Detect which cell encompasses the target text, then output its (X, Y) center coordinate. 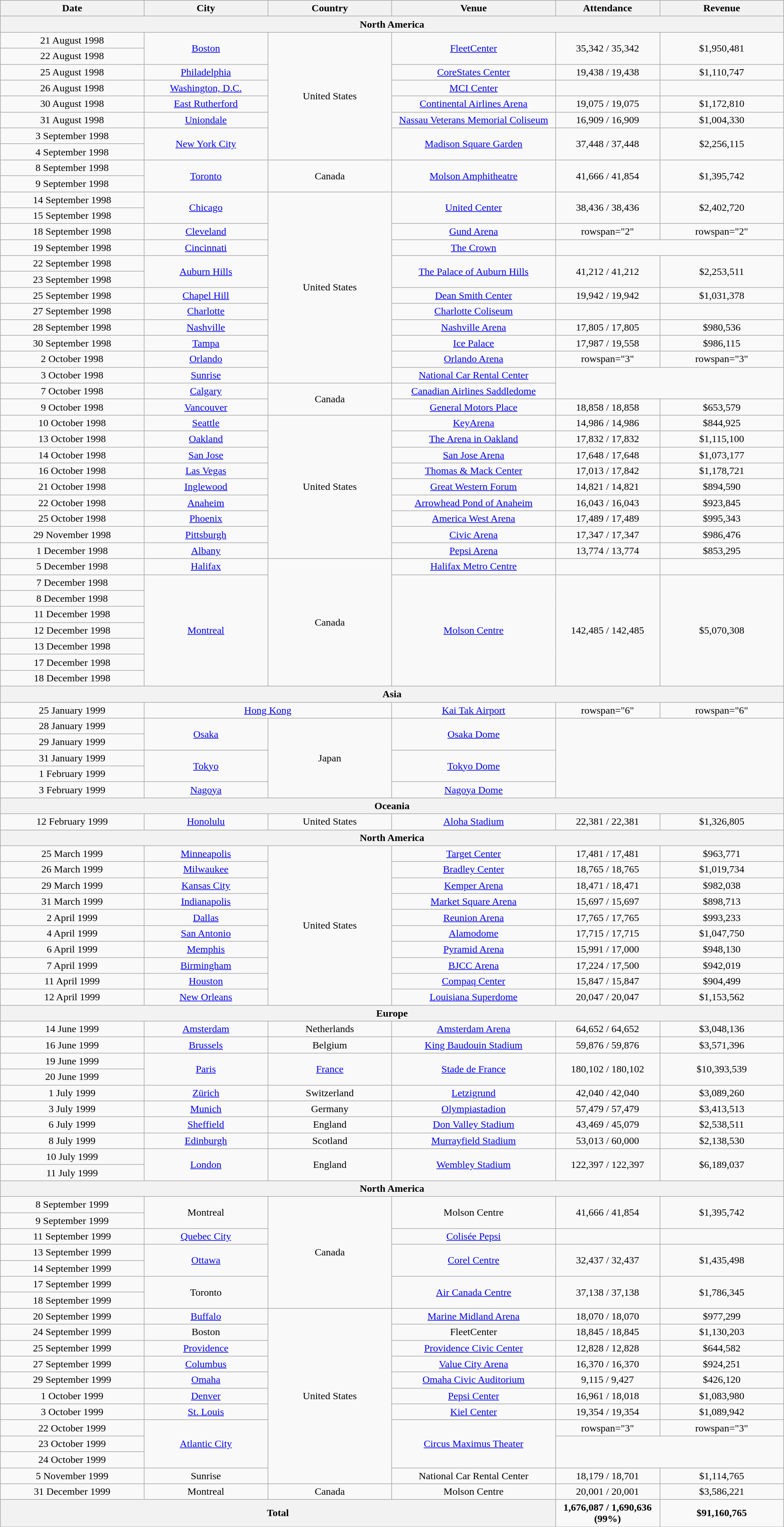
18,845 / 18,845 (607, 1332)
$904,499 (722, 981)
9 September 1999 (72, 1221)
$1,435,498 (722, 1260)
Scotland (330, 1141)
Orlando Arena (473, 359)
Switzerland (330, 1093)
8 September 1998 (72, 168)
20 June 1999 (72, 1077)
Tampa (206, 343)
10 July 1999 (72, 1157)
United Center (473, 208)
37,138 / 37,138 (607, 1292)
23 October 1999 (72, 1444)
Revenue (722, 8)
Uniondale (206, 120)
6 April 1999 (72, 949)
18,179 / 18,701 (607, 1475)
13 October 1998 (72, 439)
35,342 / 35,342 (607, 48)
Edinburgh (206, 1141)
9,115 / 9,427 (607, 1380)
Date (72, 8)
17,013 / 17,842 (607, 471)
Amsterdam (206, 1029)
Providence Civic Center (473, 1348)
Pepsi Arena (473, 551)
San Jose Arena (473, 455)
Dallas (206, 917)
13,774 / 13,774 (607, 551)
Stade de France (473, 1069)
25 October 1998 (72, 519)
Belgium (330, 1045)
$3,413,513 (722, 1109)
$894,590 (722, 487)
New York City (206, 144)
Letzigrund (473, 1093)
Oakland (206, 439)
Don Valley Stadium (473, 1125)
$1,115,100 (722, 439)
Brussels (206, 1045)
Kai Tak Airport (473, 710)
$2,256,115 (722, 144)
San Jose (206, 455)
Air Canada Centre (473, 1292)
$1,326,805 (722, 822)
14,821 / 14,821 (607, 487)
America West Arena (473, 519)
$3,571,396 (722, 1045)
Pittsburgh (206, 535)
28 January 1999 (72, 726)
8 December 1998 (72, 598)
Inglewood (206, 487)
15,847 / 15,847 (607, 981)
Total (278, 1514)
24 September 1999 (72, 1332)
2 April 1999 (72, 917)
16,909 / 16,909 (607, 120)
$986,476 (722, 535)
64,652 / 64,652 (607, 1029)
King Baudouin Stadium (473, 1045)
122,397 / 122,397 (607, 1165)
General Motors Place (473, 407)
53,013 / 60,000 (607, 1141)
11 July 1999 (72, 1172)
Nagoya (206, 790)
25 January 1999 (72, 710)
Auburn Hills (206, 272)
180,102 / 180,102 (607, 1069)
$1,172,810 (722, 104)
Denver (206, 1396)
19 June 1999 (72, 1061)
Olympiastadion (473, 1109)
Bradley Center (473, 870)
$2,538,511 (722, 1125)
27 September 1998 (72, 311)
17,715 / 17,715 (607, 933)
Colisée Pepsi (473, 1237)
1 December 1998 (72, 551)
26 March 1999 (72, 870)
16,961 / 18,018 (607, 1396)
$2,402,720 (722, 208)
17,648 / 17,648 (607, 455)
Japan (330, 758)
The Arena in Oakland (473, 439)
Tokyo (206, 766)
$993,233 (722, 917)
31 March 1999 (72, 901)
Nassau Veterans Memorial Coliseum (473, 120)
Las Vegas (206, 471)
City (206, 8)
Ice Palace (473, 343)
Nashville Arena (473, 327)
16 October 1998 (72, 471)
Munich (206, 1109)
Pyramid Arena (473, 949)
5 November 1999 (72, 1475)
Murrayfield Stadium (473, 1141)
Anaheim (206, 503)
Orlando (206, 359)
15 September 1998 (72, 216)
13 September 1999 (72, 1253)
Omaha (206, 1380)
Marine Midland Arena (473, 1316)
$1,073,177 (722, 455)
Buffalo (206, 1316)
22 October 1999 (72, 1428)
7 December 1998 (72, 582)
$942,019 (722, 965)
Halifax (206, 567)
18,765 / 18,765 (607, 870)
17 December 1998 (72, 662)
37,448 / 37,448 (607, 144)
$898,713 (722, 901)
$923,845 (722, 503)
Calgary (206, 391)
18 September 1998 (72, 232)
12 April 1999 (72, 997)
Corel Centre (473, 1260)
17,224 / 17,500 (607, 965)
13 December 1998 (72, 646)
22 October 1998 (72, 503)
$1,110,747 (722, 72)
New Orleans (206, 997)
22,381 / 22,381 (607, 822)
$10,393,539 (722, 1069)
Phoenix (206, 519)
15,697 / 15,697 (607, 901)
$1,019,734 (722, 870)
Albany (206, 551)
St. Louis (206, 1412)
BJCC Arena (473, 965)
MCI Center (473, 88)
$2,138,530 (722, 1141)
18 December 1998 (72, 678)
8 July 1999 (72, 1141)
4 September 1998 (72, 152)
$963,771 (722, 854)
$653,579 (722, 407)
12 December 1998 (72, 630)
9 October 1998 (72, 407)
1 February 1999 (72, 774)
23 September 1998 (72, 280)
16 June 1999 (72, 1045)
18,070 / 18,070 (607, 1316)
24 October 1999 (72, 1460)
$6,189,037 (722, 1165)
Osaka (206, 734)
Quebec City (206, 1237)
$1,950,481 (722, 48)
Atlantic City (206, 1444)
$3,089,260 (722, 1093)
Country (330, 8)
43,469 / 45,079 (607, 1125)
Memphis (206, 949)
$982,038 (722, 885)
Germany (330, 1109)
25 March 1999 (72, 854)
East Rutherford (206, 104)
Milwaukee (206, 870)
Cleveland (206, 232)
7 April 1999 (72, 965)
Hong Kong (268, 710)
$1,047,750 (722, 933)
11 December 1998 (72, 614)
Madison Square Garden (473, 144)
21 October 1998 (72, 487)
18,858 / 18,858 (607, 407)
Arrowhead Pond of Anaheim (473, 503)
$1,130,203 (722, 1332)
Pepsi Center (473, 1396)
Omaha Civic Auditorium (473, 1380)
1 October 1999 (72, 1396)
Great Western Forum (473, 487)
14 October 1998 (72, 455)
KeyArena (473, 423)
$1,089,942 (722, 1412)
Europe (392, 1013)
9 September 1998 (72, 184)
25 September 1999 (72, 1348)
26 August 1998 (72, 88)
$1,031,378 (722, 295)
Halifax Metro Centre (473, 567)
22 August 1998 (72, 56)
3 July 1999 (72, 1109)
20,047 / 20,047 (607, 997)
$2,253,511 (722, 272)
Chicago (206, 208)
Indianapolis (206, 901)
Market Square Arena (473, 901)
12,828 / 12,828 (607, 1348)
27 September 1999 (72, 1364)
Compaq Center (473, 981)
19,942 / 19,942 (607, 295)
Charlotte (206, 311)
Thomas & Mack Center (473, 471)
17,481 / 17,481 (607, 854)
22 September 1998 (72, 264)
Louisiana Superdome (473, 997)
$1,114,765 (722, 1475)
31 January 1999 (72, 758)
$3,048,136 (722, 1029)
Canadian Airlines Saddledome (473, 391)
Houston (206, 981)
19,354 / 19,354 (607, 1412)
Nagoya Dome (473, 790)
29 March 1999 (72, 885)
$1,004,330 (722, 120)
France (330, 1069)
14 September 1999 (72, 1268)
San Antonio (206, 933)
21 August 1998 (72, 40)
18,471 / 18,471 (607, 885)
59,876 / 59,876 (607, 1045)
25 August 1998 (72, 72)
Attendance (607, 8)
Birmingham (206, 965)
30 September 1998 (72, 343)
4 April 1999 (72, 933)
$986,115 (722, 343)
$426,120 (722, 1380)
$980,536 (722, 327)
Providence (206, 1348)
3 September 1998 (72, 136)
Cincinnati (206, 248)
Asia (392, 694)
18 September 1999 (72, 1300)
Dean Smith Center (473, 295)
Target Center (473, 854)
11 April 1999 (72, 981)
$995,343 (722, 519)
20,001 / 20,001 (607, 1492)
The Palace of Auburn Hills (473, 272)
Kiel Center (473, 1412)
29 January 1999 (72, 742)
16,370 / 16,370 (607, 1364)
$91,160,765 (722, 1514)
CoreStates Center (473, 72)
29 November 1998 (72, 535)
28 September 1998 (72, 327)
38,436 / 38,436 (607, 208)
17,832 / 17,832 (607, 439)
2 October 1998 (72, 359)
Minneapolis (206, 854)
Aloha Stadium (473, 822)
3 October 1998 (72, 375)
6 July 1999 (72, 1125)
Kansas City (206, 885)
8 September 1999 (72, 1204)
$977,299 (722, 1316)
Molson Amphitheatre (473, 176)
3 February 1999 (72, 790)
17,765 / 17,765 (607, 917)
17 September 1999 (72, 1284)
41,212 / 41,212 (607, 272)
14 June 1999 (72, 1029)
Gund Arena (473, 232)
$5,070,308 (722, 630)
31 August 1998 (72, 120)
London (206, 1165)
Alamodome (473, 933)
7 October 1998 (72, 391)
Amsterdam Arena (473, 1029)
19,075 / 19,075 (607, 104)
16,043 / 16,043 (607, 503)
57,479 / 57,479 (607, 1109)
Seattle (206, 423)
42,040 / 42,040 (607, 1093)
$1,786,345 (722, 1292)
29 September 1999 (72, 1380)
Ottawa (206, 1260)
Charlotte Coliseum (473, 311)
Oceania (392, 806)
Reunion Arena (473, 917)
Columbus (206, 1364)
17,805 / 17,805 (607, 327)
Venue (473, 8)
$948,130 (722, 949)
Wembley Stadium (473, 1165)
17,987 / 19,558 (607, 343)
The Crown (473, 248)
$1,178,721 (722, 471)
Kemper Arena (473, 885)
17,347 / 17,347 (607, 535)
Philadelphia (206, 72)
20 September 1999 (72, 1316)
Value City Arena (473, 1364)
$844,925 (722, 423)
15,991 / 17,000 (607, 949)
5 December 1998 (72, 567)
32,437 / 32,437 (607, 1260)
Civic Arena (473, 535)
Netherlands (330, 1029)
$1,153,562 (722, 997)
Nashville (206, 327)
Circus Maximus Theater (473, 1444)
14 September 1998 (72, 200)
11 September 1999 (72, 1237)
1 July 1999 (72, 1093)
$3,586,221 (722, 1492)
17,489 / 17,489 (607, 519)
Continental Airlines Arena (473, 104)
$1,083,980 (722, 1396)
25 September 1998 (72, 295)
Sheffield (206, 1125)
Zürich (206, 1093)
31 December 1999 (72, 1492)
10 October 1998 (72, 423)
19 September 1998 (72, 248)
14,986 / 14,986 (607, 423)
Tokyo Dome (473, 766)
Chapel Hill (206, 295)
Washington, D.C. (206, 88)
30 August 1998 (72, 104)
$853,295 (722, 551)
$924,251 (722, 1364)
Honolulu (206, 822)
Vancouver (206, 407)
Osaka Dome (473, 734)
142,485 / 142,485 (607, 630)
12 February 1999 (72, 822)
3 October 1999 (72, 1412)
1,676,087 / 1,690,636 (99%) (607, 1514)
Paris (206, 1069)
19,438 / 19,438 (607, 72)
$644,582 (722, 1348)
